Provide the (x, y) coordinate of the cell's center where the given text is located.  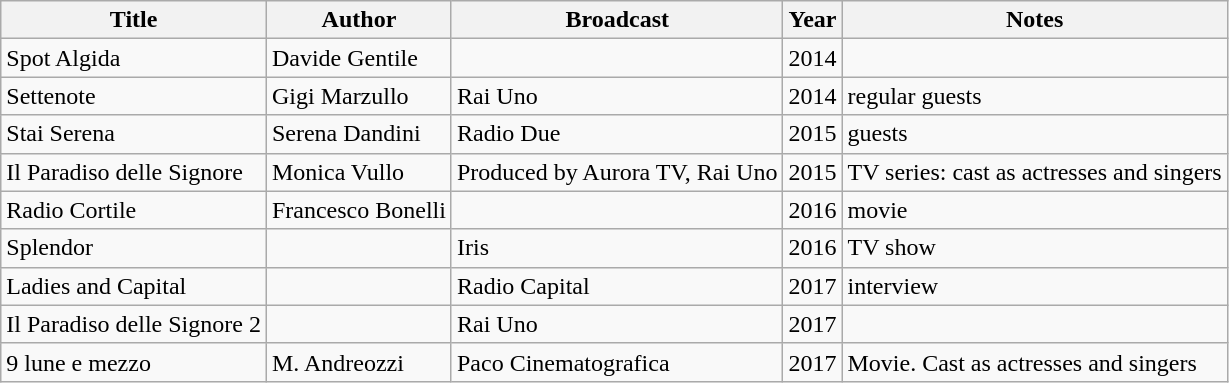
Movie. Cast as actresses and singers (1034, 362)
Splendor (134, 248)
Ladies and Capital (134, 286)
regular guests (1034, 96)
Produced by Aurora TV, Rai Uno (616, 172)
Author (358, 20)
Monica Vullo (358, 172)
Serena Dandini (358, 134)
Gigi Marzullo (358, 96)
Iris (616, 248)
Settenote (134, 96)
Spot Algida (134, 58)
M. Andreozzi (358, 362)
Davide Gentile (358, 58)
Notes (1034, 20)
Stai Serena (134, 134)
Il Paradiso delle Signore (134, 172)
Radio Cortile (134, 210)
Radio Due (616, 134)
TV show (1034, 248)
Francesco Bonelli (358, 210)
Radio Capital (616, 286)
Broadcast (616, 20)
Paco Cinematografica (616, 362)
guests (1034, 134)
Title (134, 20)
interview (1034, 286)
Year (812, 20)
Il Paradiso delle Signore 2 (134, 324)
movie (1034, 210)
9 lune e mezzo (134, 362)
TV series: cast as actresses and singers (1034, 172)
